Extract the [X, Y] coordinate from the center of the cell holding the provided text.  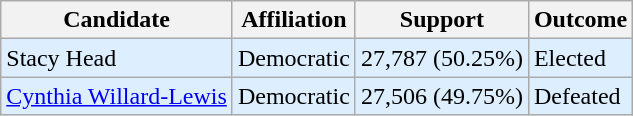
Candidate [117, 20]
Stacy Head [117, 58]
27,506 (49.75%) [442, 96]
Support [442, 20]
Cynthia Willard-Lewis [117, 96]
Outcome [580, 20]
27,787 (50.25%) [442, 58]
Defeated [580, 96]
Affiliation [294, 20]
Elected [580, 58]
